For the text-containing cell, return its midpoint in (X, Y) coordinate format. 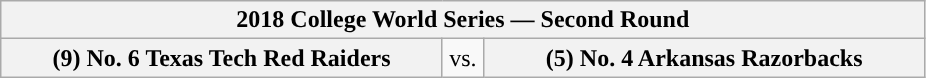
vs. (462, 58)
(5) No. 4 Arkansas Razorbacks (704, 58)
(9) No. 6 Texas Tech Red Raiders (222, 58)
2018 College World Series — Second Round (463, 20)
